Pinpoint the cell where the given text exists, returning its (x, y) midpoint coordinate. 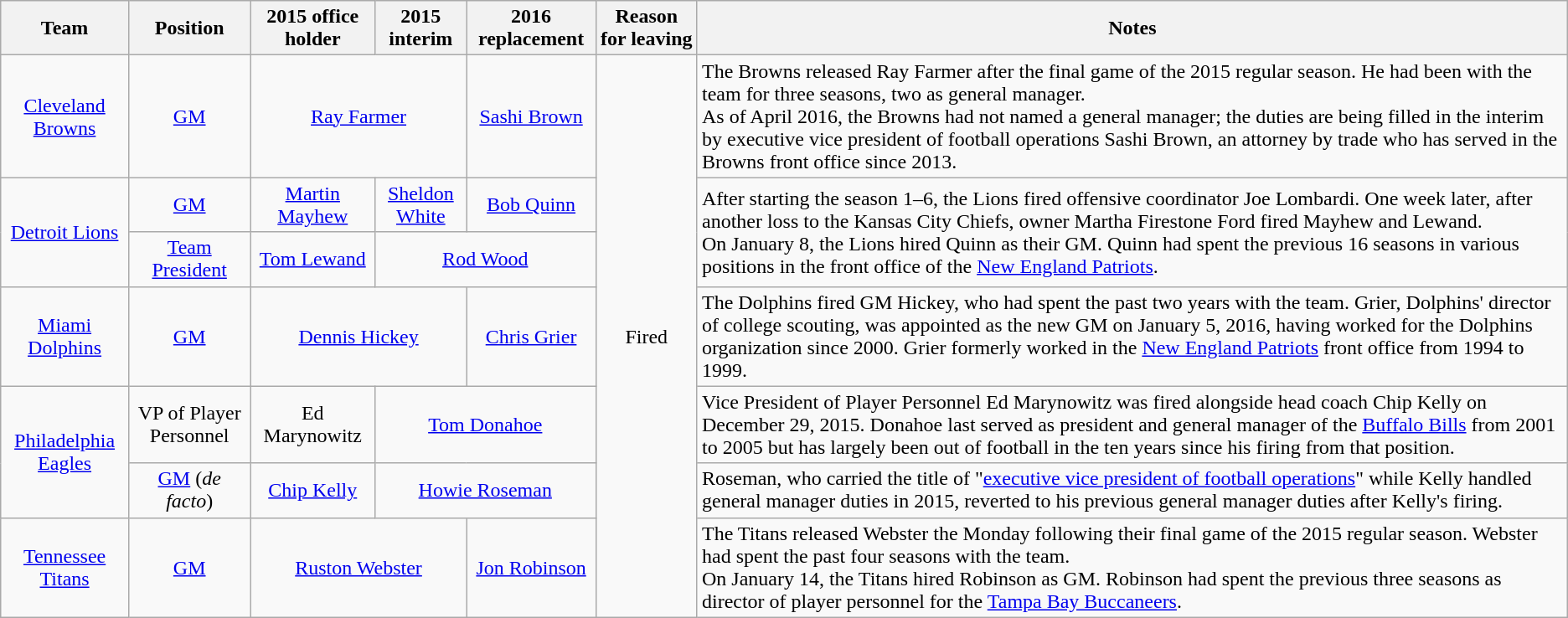
2015 interim (421, 28)
Team President (189, 260)
Chip Kelly (313, 491)
Detroit Lions (65, 232)
Sheldon White (421, 204)
Dennis Hickey (358, 337)
Philadelphia Eagles (65, 452)
GM (de facto) (189, 491)
Tom Donahoe (486, 425)
VP of Player Personnel (189, 425)
Sashi Brown (531, 116)
Tom Lewand (313, 260)
Jon Robinson (531, 568)
Team (65, 28)
2016 replacement (531, 28)
Tennessee Titans (65, 568)
Notes (1132, 28)
Ed Marynowitz (313, 425)
Chris Grier (531, 337)
Ruston Webster (358, 568)
Ray Farmer (358, 116)
Martin Mayhew (313, 204)
Miami Dolphins (65, 337)
Bob Quinn (531, 204)
Howie Roseman (486, 491)
2015 office holder (313, 28)
Fired (647, 337)
Rod Wood (486, 260)
Cleveland Browns (65, 116)
Position (189, 28)
Reason for leaving (647, 28)
